Search for the cell housing the specified text and yield its (X, Y) center coordinate. 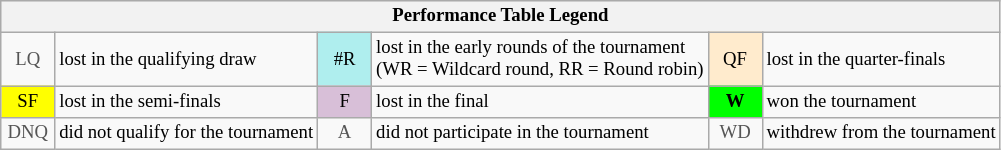
QF (735, 60)
SF (28, 102)
WD (735, 134)
withdrew from the tournament (881, 134)
lost in the final (540, 102)
did not participate in the tournament (540, 134)
Performance Table Legend (500, 16)
lost in the semi-finals (186, 102)
#R (345, 60)
did not qualify for the tournament (186, 134)
W (735, 102)
lost in the qualifying draw (186, 60)
A (345, 134)
LQ (28, 60)
F (345, 102)
lost in the early rounds of the tournament(WR = Wildcard round, RR = Round robin) (540, 60)
DNQ (28, 134)
won the tournament (881, 102)
lost in the quarter-finals (881, 60)
